Provide the (X, Y) coordinate of the cell's center where the given text is located.  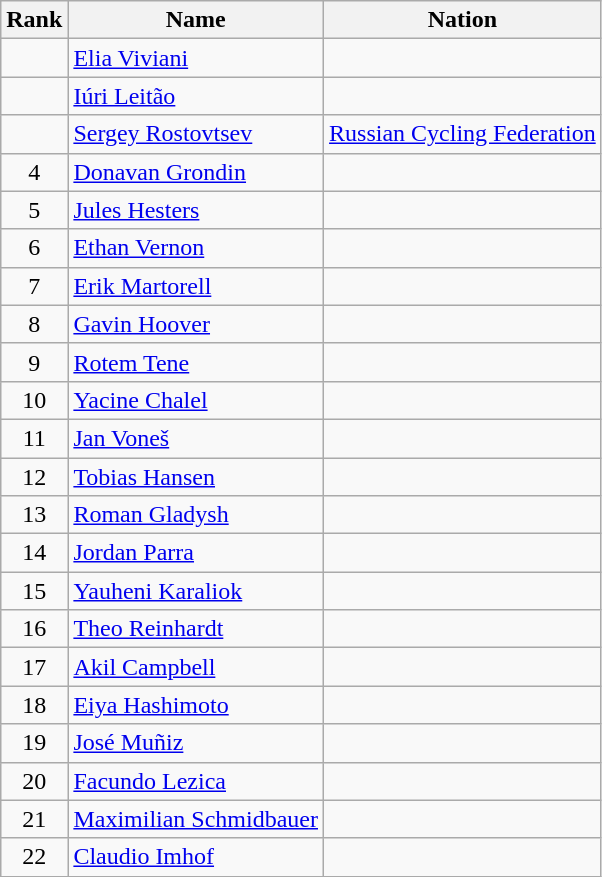
7 (34, 286)
José Muñiz (196, 743)
Akil Campbell (196, 667)
8 (34, 324)
Jan Voneš (196, 438)
22 (34, 857)
Tobias Hansen (196, 477)
Name (196, 20)
15 (34, 591)
Jules Hesters (196, 210)
Roman Gladysh (196, 515)
17 (34, 667)
Nation (463, 20)
Erik Martorell (196, 286)
5 (34, 210)
Maximilian Schmidbauer (196, 819)
Elia Viviani (196, 58)
12 (34, 477)
16 (34, 629)
14 (34, 553)
Ethan Vernon (196, 248)
Gavin Hoover (196, 324)
Rotem Tene (196, 362)
13 (34, 515)
Sergey Rostovtsev (196, 134)
Rank (34, 20)
18 (34, 705)
Claudio Imhof (196, 857)
Yacine Chalel (196, 400)
Iúri Leitão (196, 96)
4 (34, 172)
Yauheni Karaliok (196, 591)
Donavan Grondin (196, 172)
11 (34, 438)
19 (34, 743)
Theo Reinhardt (196, 629)
6 (34, 248)
20 (34, 781)
Facundo Lezica (196, 781)
Russian Cycling Federation (463, 134)
9 (34, 362)
Eiya Hashimoto (196, 705)
Jordan Parra (196, 553)
10 (34, 400)
21 (34, 819)
